Return (X, Y) of the center of cell containing provided text 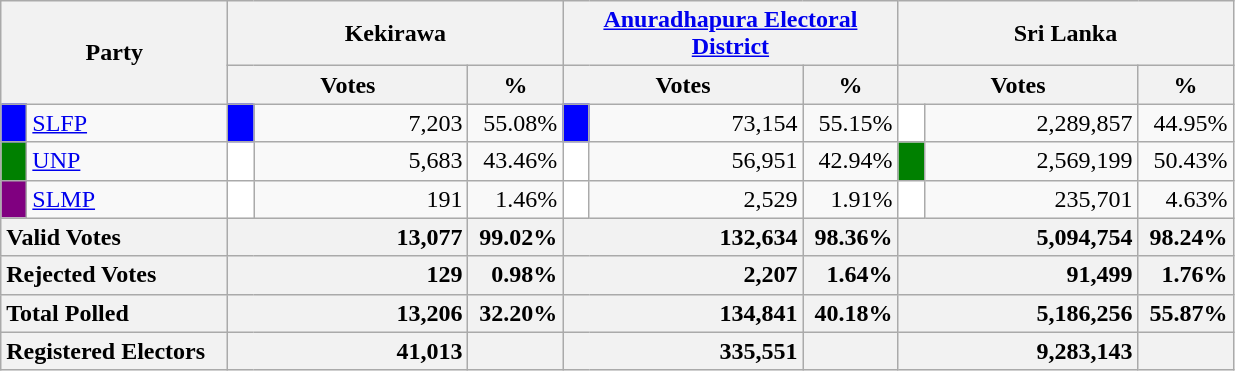
132,634 (683, 237)
55.15% (850, 123)
91,499 (1018, 275)
9,283,143 (1018, 351)
Registered Electors (114, 351)
4.63% (1186, 199)
98.36% (850, 237)
55.08% (516, 123)
44.95% (1186, 123)
235,701 (1031, 199)
98.24% (1186, 237)
13,077 (348, 237)
Anuradhapura Electoral District (730, 34)
1.64% (850, 275)
13,206 (348, 313)
1.46% (516, 199)
5,186,256 (1018, 313)
99.02% (516, 237)
Sri Lanka (1066, 34)
2,289,857 (1031, 123)
32.20% (516, 313)
134,841 (683, 313)
73,154 (696, 123)
2,529 (696, 199)
5,094,754 (1018, 237)
1.76% (1186, 275)
191 (361, 199)
Party (114, 52)
41,013 (348, 351)
UNP (128, 161)
129 (348, 275)
5,683 (361, 161)
Rejected Votes (114, 275)
Kekirawa (396, 34)
2,207 (683, 275)
56,951 (696, 161)
40.18% (850, 313)
Valid Votes (114, 237)
43.46% (516, 161)
55.87% (1186, 313)
7,203 (361, 123)
50.43% (1186, 161)
2,569,199 (1031, 161)
1.91% (850, 199)
0.98% (516, 275)
42.94% (850, 161)
SLMP (128, 199)
335,551 (683, 351)
SLFP (128, 123)
Total Polled (114, 313)
